Pinpoint the cell where the given text exists, returning its [x, y] midpoint coordinate. 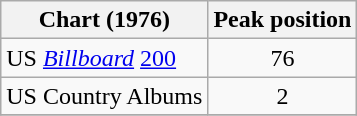
US Country Albums [104, 96]
Chart (1976) [104, 20]
2 [282, 96]
76 [282, 58]
US Billboard 200 [104, 58]
Peak position [282, 20]
